Capture the cell that displays the provided text and extract its (x, y) central coordinate. 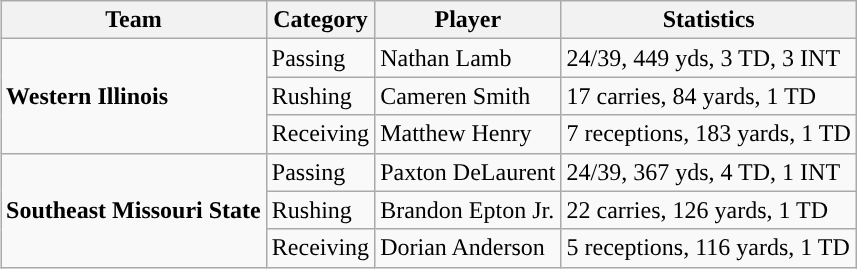
Statistics (708, 20)
Player (468, 20)
Cameren Smith (468, 96)
24/39, 367 yds, 4 TD, 1 INT (708, 172)
24/39, 449 yds, 3 TD, 3 INT (708, 58)
Southeast Missouri State (134, 210)
7 receptions, 183 yards, 1 TD (708, 134)
Paxton DeLaurent (468, 172)
Dorian Anderson (468, 248)
Western Illinois (134, 96)
Team (134, 20)
Matthew Henry (468, 134)
Category (320, 20)
17 carries, 84 yards, 1 TD (708, 96)
5 receptions, 116 yards, 1 TD (708, 248)
Brandon Epton Jr. (468, 210)
Nathan Lamb (468, 58)
22 carries, 126 yards, 1 TD (708, 210)
